Search for the cell housing the specified text and yield its (X, Y) center coordinate. 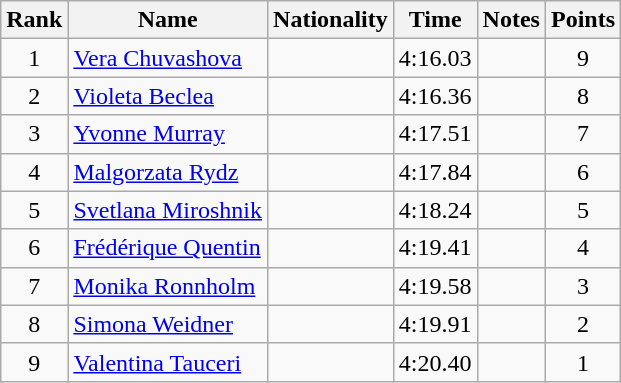
Svetlana Miroshnik (168, 210)
Monika Ronnholm (168, 286)
Points (582, 20)
4:19.91 (435, 324)
4:19.41 (435, 248)
4:16.03 (435, 58)
4:19.58 (435, 286)
Vera Chuvashova (168, 58)
Violeta Beclea (168, 96)
Malgorzata Rydz (168, 172)
4:16.36 (435, 96)
4:17.84 (435, 172)
4:20.40 (435, 362)
Time (435, 20)
Notes (511, 20)
Simona Weidner (168, 324)
Nationality (331, 20)
4:17.51 (435, 134)
4:18.24 (435, 210)
Name (168, 20)
Rank (34, 20)
Yvonne Murray (168, 134)
Valentina Tauceri (168, 362)
Frédérique Quentin (168, 248)
